Provide the (X, Y) coordinate of the cell's center where the given text is located.  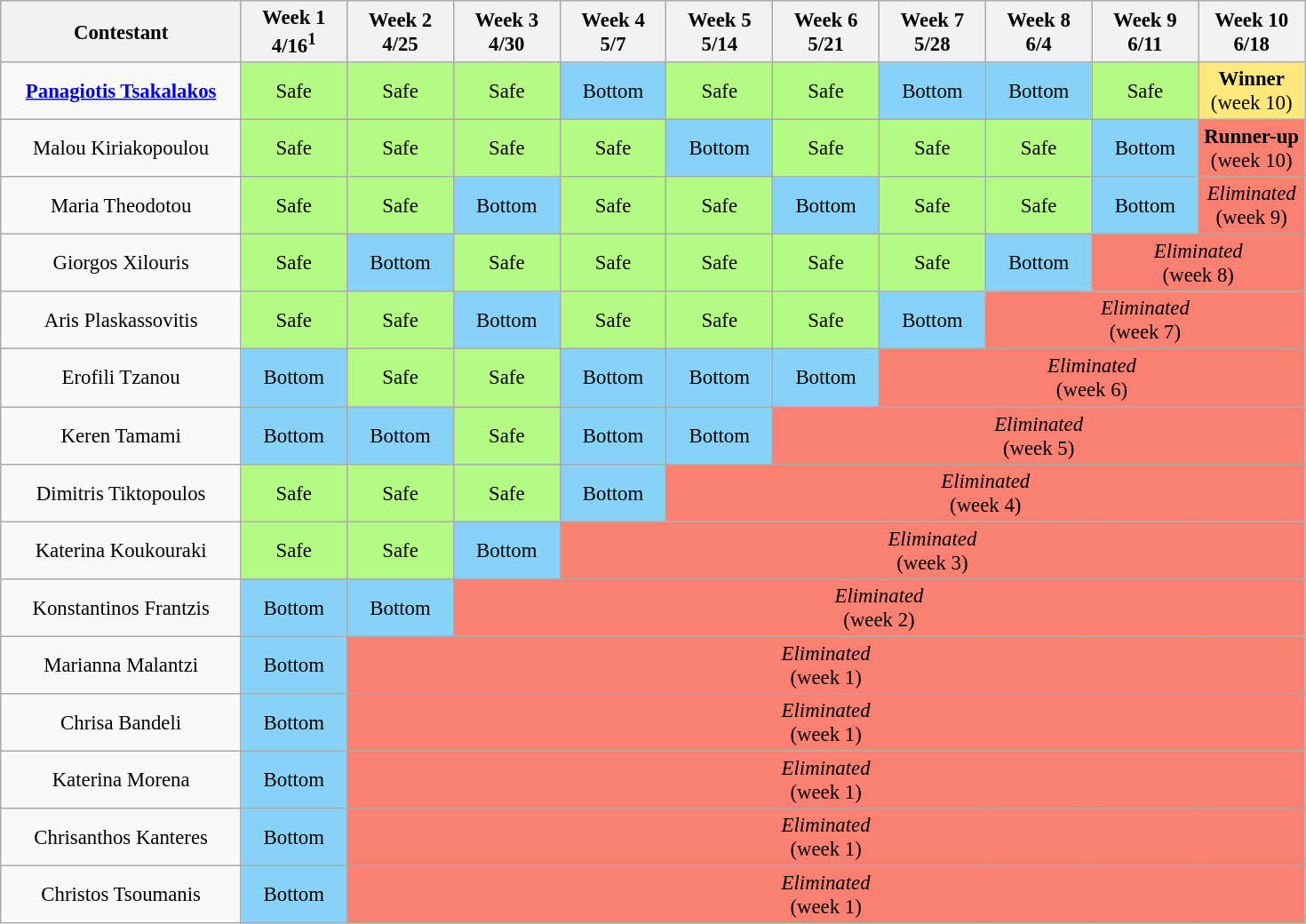
Eliminated(week 6) (1091, 378)
Maria Theodotou (121, 206)
Week 2 4/25 (401, 32)
Eliminated(week 8) (1198, 263)
Week 7 5/28 (932, 32)
Eliminated(week 3) (932, 551)
Week 4 5/7 (613, 32)
Winner(week 10) (1252, 91)
Eliminated(week 5) (1039, 435)
Week 9 6/11 (1145, 32)
Dimitris Tiktopoulos (121, 492)
Runner-up(week 10) (1252, 149)
Eliminated(week 4) (986, 492)
Week 3 4/30 (506, 32)
Chrisanthos Kanteres (121, 837)
Aris Plaskassovitis (121, 320)
Eliminated(week 7) (1144, 320)
Giorgos Xilouris (121, 263)
Contestant (121, 32)
Keren Tamami (121, 435)
Week 6 5/21 (826, 32)
Malou Kiriakopoulou (121, 149)
Katerina Morena (121, 780)
Christos Tsoumanis (121, 894)
Chrisa Bandeli (121, 723)
Konstantinos Frantzis (121, 608)
Katerina Koukouraki (121, 551)
Marianna Malantzi (121, 665)
Eliminated(week 9) (1252, 206)
Week 10 6/18 (1252, 32)
Week 8 6/4 (1039, 32)
Week 1 4/161 (294, 32)
Week 5 5/14 (720, 32)
Erofili Tzanou (121, 378)
Panagiotis Tsakalakos (121, 91)
Eliminated(week 2) (879, 608)
